Pinpoint the cell where the given text exists, returning its [X, Y] midpoint coordinate. 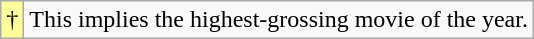
This implies the highest-grossing movie of the year. [279, 20]
† [12, 20]
